Identify which cell holds the provided text, then report its (X, Y) central coordinate. 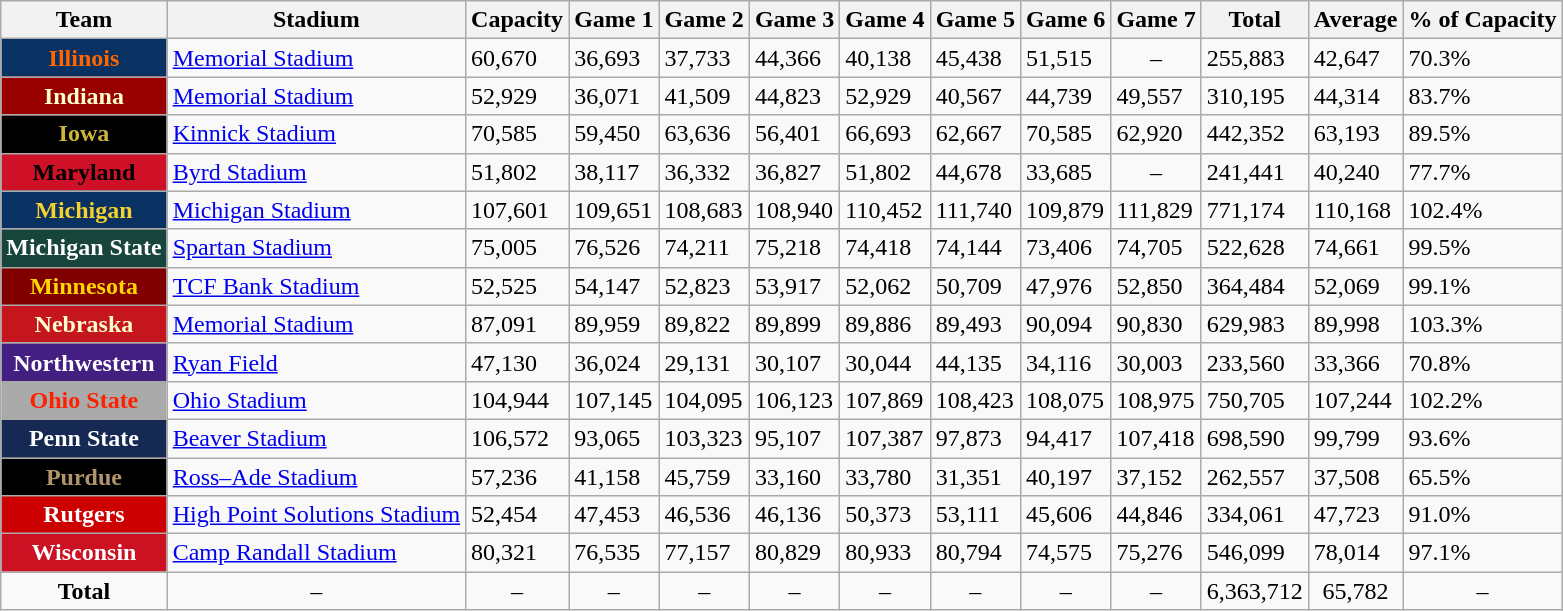
110,452 (885, 210)
80,933 (885, 553)
74,144 (975, 248)
89,822 (704, 324)
95,107 (794, 438)
45,438 (975, 58)
Indiana (84, 96)
Maryland (84, 172)
91.0% (1482, 515)
89,998 (1356, 324)
44,678 (975, 172)
90,830 (1156, 324)
Byrd Stadium (316, 172)
103,323 (704, 438)
45,759 (704, 477)
Capacity (518, 20)
Stadium (316, 20)
47,723 (1356, 515)
60,670 (518, 58)
77,157 (704, 553)
76,535 (614, 553)
364,484 (1254, 286)
37,152 (1156, 477)
Illinois (84, 58)
TCF Bank Stadium (316, 286)
73,406 (1066, 248)
Michigan State (84, 248)
Minnesota (84, 286)
52,525 (518, 286)
Purdue (84, 477)
44,314 (1356, 96)
Ryan Field (316, 362)
41,509 (704, 96)
546,099 (1254, 553)
310,195 (1254, 96)
44,823 (794, 96)
Rutgers (84, 515)
Iowa (84, 134)
74,661 (1356, 248)
63,636 (704, 134)
Kinnick Stadium (316, 134)
Beaver Stadium (316, 438)
Game 5 (975, 20)
33,780 (885, 477)
108,423 (975, 400)
52,454 (518, 515)
46,136 (794, 515)
52,062 (885, 286)
102.2% (1482, 400)
50,709 (975, 286)
49,557 (1156, 96)
89,493 (975, 324)
93,065 (614, 438)
75,005 (518, 248)
107,145 (614, 400)
75,276 (1156, 553)
77.7% (1482, 172)
44,135 (975, 362)
107,418 (1156, 438)
99.1% (1482, 286)
771,174 (1254, 210)
57,236 (518, 477)
93.6% (1482, 438)
47,976 (1066, 286)
99.5% (1482, 248)
34,116 (1066, 362)
51,515 (1066, 58)
36,071 (614, 96)
30,003 (1156, 362)
80,794 (975, 553)
37,508 (1356, 477)
241,441 (1254, 172)
89,959 (614, 324)
62,667 (975, 134)
36,827 (794, 172)
29,131 (704, 362)
54,147 (614, 286)
42,647 (1356, 58)
107,869 (885, 400)
111,740 (975, 210)
52,823 (704, 286)
Average (1356, 20)
104,944 (518, 400)
334,061 (1254, 515)
89,886 (885, 324)
44,739 (1066, 96)
Game 7 (1156, 20)
Wisconsin (84, 553)
52,850 (1156, 286)
31,351 (975, 477)
109,651 (614, 210)
233,560 (1254, 362)
40,567 (975, 96)
107,601 (518, 210)
522,628 (1254, 248)
94,417 (1066, 438)
74,705 (1156, 248)
47,453 (614, 515)
698,590 (1254, 438)
442,352 (1254, 134)
110,168 (1356, 210)
36,332 (704, 172)
97,873 (975, 438)
89,899 (794, 324)
104,095 (704, 400)
37,733 (704, 58)
83.7% (1482, 96)
41,158 (614, 477)
38,117 (614, 172)
87,091 (518, 324)
262,557 (1254, 477)
Michigan (84, 210)
66,693 (885, 134)
53,111 (975, 515)
44,366 (794, 58)
107,244 (1356, 400)
90,094 (1066, 324)
70.3% (1482, 58)
Game 2 (704, 20)
Game 4 (885, 20)
High Point Solutions Stadium (316, 515)
45,606 (1066, 515)
89.5% (1482, 134)
Northwestern (84, 362)
50,373 (885, 515)
40,197 (1066, 477)
56,401 (794, 134)
80,829 (794, 553)
99,799 (1356, 438)
103.3% (1482, 324)
750,705 (1254, 400)
108,683 (704, 210)
106,572 (518, 438)
33,366 (1356, 362)
106,123 (794, 400)
59,450 (614, 134)
111,829 (1156, 210)
Game 6 (1066, 20)
Game 1 (614, 20)
109,879 (1066, 210)
Ross–Ade Stadium (316, 477)
74,575 (1066, 553)
80,321 (518, 553)
44,846 (1156, 515)
46,536 (704, 515)
97.1% (1482, 553)
30,107 (794, 362)
108,075 (1066, 400)
Camp Randall Stadium (316, 553)
74,418 (885, 248)
Spartan Stadium (316, 248)
108,975 (1156, 400)
78,014 (1356, 553)
6,363,712 (1254, 591)
65.5% (1482, 477)
40,240 (1356, 172)
40,138 (885, 58)
52,069 (1356, 286)
36,024 (614, 362)
70.8% (1482, 362)
53,917 (794, 286)
629,983 (1254, 324)
255,883 (1254, 58)
107,387 (885, 438)
33,685 (1066, 172)
76,526 (614, 248)
108,940 (794, 210)
Ohio State (84, 400)
Game 3 (794, 20)
Team (84, 20)
Penn State (84, 438)
% of Capacity (1482, 20)
36,693 (614, 58)
Ohio Stadium (316, 400)
65,782 (1356, 591)
74,211 (704, 248)
30,044 (885, 362)
Michigan Stadium (316, 210)
102.4% (1482, 210)
33,160 (794, 477)
63,193 (1356, 134)
Nebraska (84, 324)
47,130 (518, 362)
75,218 (794, 248)
62,920 (1156, 134)
